For the text-containing cell, return its midpoint in (X, Y) coordinate format. 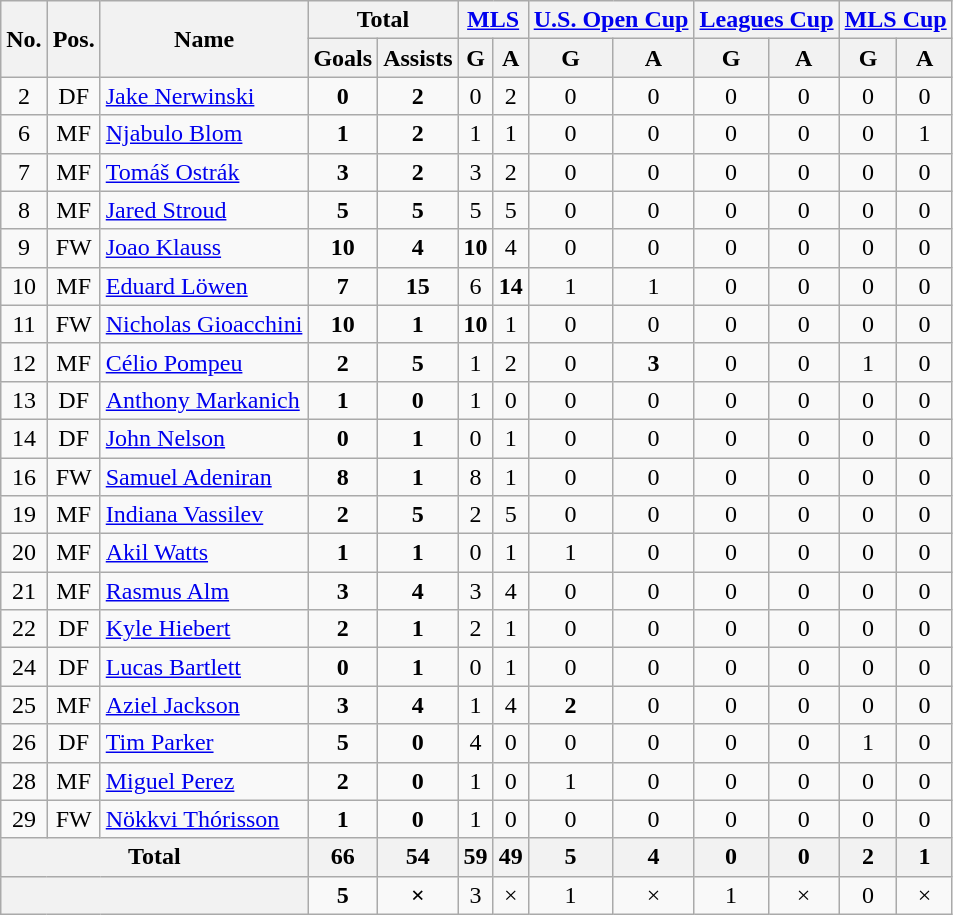
Jared Stroud (204, 210)
Rasmus Alm (204, 591)
22 (24, 629)
MLS Cup (896, 20)
26 (24, 743)
Samuel Adeniran (204, 477)
Eduard Löwen (204, 286)
Anthony Markanich (204, 400)
Name (204, 39)
Nicholas Gioacchini (204, 324)
19 (24, 515)
11 (24, 324)
29 (24, 819)
24 (24, 667)
9 (24, 248)
Miguel Perez (204, 781)
Njabulo Blom (204, 134)
Nökkvi Thórisson (204, 819)
Kyle Hiebert (204, 629)
12 (24, 362)
Pos. (74, 39)
Indiana Vassilev (204, 515)
13 (24, 400)
Tim Parker (204, 743)
Jake Nerwinski (204, 96)
25 (24, 705)
16 (24, 477)
Goals (343, 58)
Joao Klauss (204, 248)
59 (476, 857)
20 (24, 553)
Célio Pompeu (204, 362)
U.S. Open Cup (611, 20)
28 (24, 781)
49 (510, 857)
Akil Watts (204, 553)
Leagues Cup (766, 20)
66 (343, 857)
21 (24, 591)
15 (418, 286)
No. (24, 39)
Tomáš Ostrák (204, 172)
54 (418, 857)
Assists (418, 58)
Lucas Bartlett (204, 667)
Aziel Jackson (204, 705)
John Nelson (204, 438)
MLS (493, 20)
